Return (X, Y) of the center of cell containing provided text 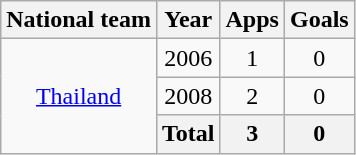
2006 (188, 58)
1 (252, 58)
Year (188, 20)
Thailand (79, 96)
National team (79, 20)
2008 (188, 96)
Goals (319, 20)
2 (252, 96)
3 (252, 134)
Total (188, 134)
Apps (252, 20)
